Locate the cell with the specified text and output its (x, y) center coordinate. 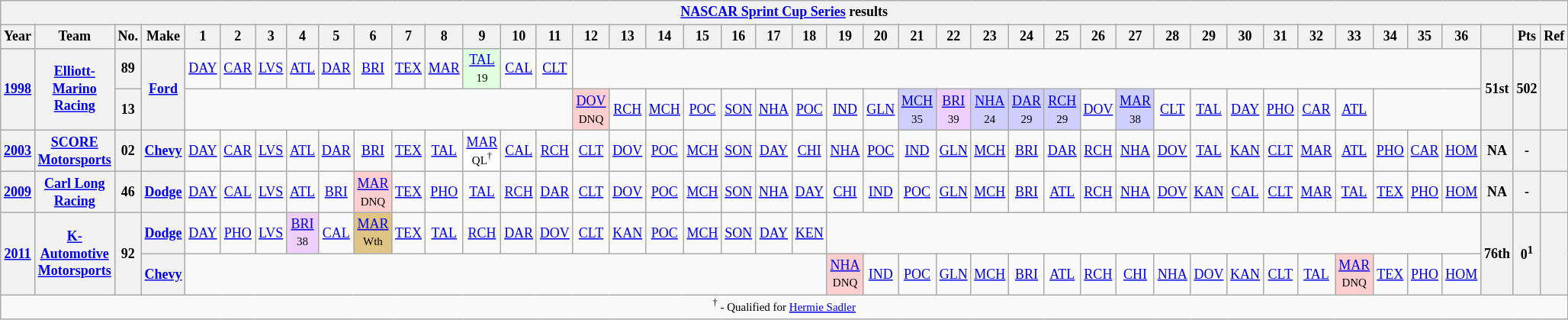
15 (702, 37)
17 (774, 37)
2 (238, 37)
No. (128, 37)
27 (1136, 37)
BRI39 (953, 110)
25 (1062, 37)
TAL19 (482, 69)
DOVDNQ (591, 110)
28 (1172, 37)
92 (128, 254)
16 (738, 37)
502 (1527, 89)
21 (917, 37)
7 (409, 37)
30 (1245, 37)
26 (1098, 37)
† - Qualified for Hermie Sadler (784, 307)
76th (1498, 254)
9 (482, 37)
33 (1354, 37)
6 (373, 37)
35 (1425, 37)
DAR29 (1027, 110)
Ford (163, 89)
Year (18, 37)
19 (845, 37)
2011 (18, 254)
2009 (18, 192)
NHA24 (990, 110)
RCH29 (1062, 110)
32 (1316, 37)
MARWth (373, 233)
24 (1027, 37)
51st (1498, 89)
18 (809, 37)
KEN (809, 233)
Pts (1527, 37)
5 (336, 37)
Team (75, 37)
14 (664, 37)
MAR38 (1136, 110)
8 (444, 37)
1998 (18, 89)
4 (303, 37)
NHADNQ (845, 274)
31 (1280, 37)
22 (953, 37)
K-Automotive Motorsports (75, 254)
12 (591, 37)
2003 (18, 150)
89 (128, 69)
10 (519, 37)
SCORE Motorsports (75, 150)
01 (1527, 254)
MARQL† (482, 150)
1 (203, 37)
MCH35 (917, 110)
20 (881, 37)
46 (128, 192)
NASCAR Sprint Cup Series results (784, 12)
34 (1390, 37)
Make (163, 37)
02 (128, 150)
Carl Long Racing (75, 192)
23 (990, 37)
11 (554, 37)
Ref (1554, 37)
36 (1461, 37)
Elliott-Marino Racing (75, 89)
3 (272, 37)
BRI38 (303, 233)
29 (1209, 37)
